Output the [X, Y] coordinate of the center of the cell containing the given text.  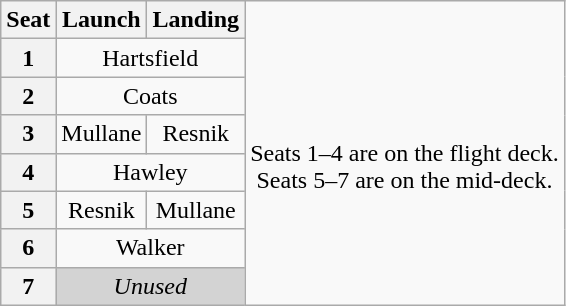
6 [28, 248]
Launch [102, 20]
7 [28, 286]
Unused [150, 286]
Walker [150, 248]
Coats [150, 96]
Hartsfield [150, 58]
1 [28, 58]
4 [28, 172]
2 [28, 96]
5 [28, 210]
Hawley [150, 172]
Landing [196, 20]
3 [28, 134]
Seat [28, 20]
Seats 1–4 are on the flight deck.Seats 5–7 are on the mid-deck. [405, 153]
